For the text-containing cell, return its midpoint in (x, y) coordinate format. 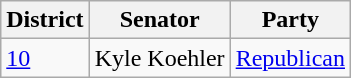
Senator (160, 20)
Party (290, 20)
District (45, 20)
10 (45, 58)
Kyle Koehler (160, 58)
Republican (290, 58)
